Scan for the cell matching the given text and deliver its (x, y) coordinate at center. 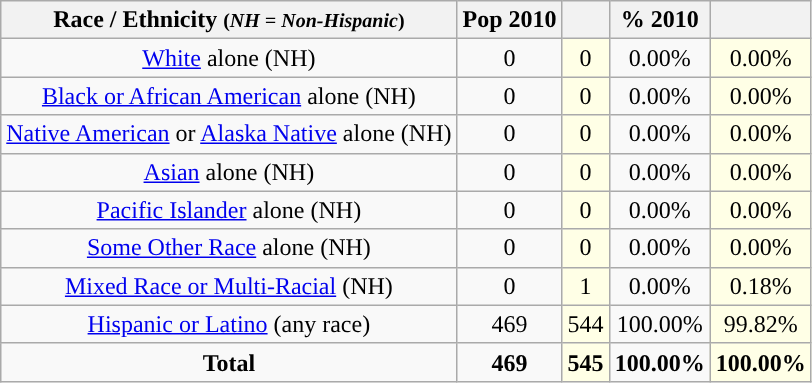
544 (586, 324)
Some Other Race alone (NH) (229, 248)
Mixed Race or Multi-Racial (NH) (229, 286)
Total (229, 362)
Asian alone (NH) (229, 172)
Race / Ethnicity (NH = Non-Hispanic) (229, 20)
Pacific Islander alone (NH) (229, 210)
Hispanic or Latino (any race) (229, 324)
99.82% (760, 324)
1 (586, 286)
0.18% (760, 286)
Black or African American alone (NH) (229, 96)
White alone (NH) (229, 58)
545 (586, 362)
% 2010 (660, 20)
Native American or Alaska Native alone (NH) (229, 134)
Pop 2010 (510, 20)
